Identify which cell holds the provided text, then report its (X, Y) central coordinate. 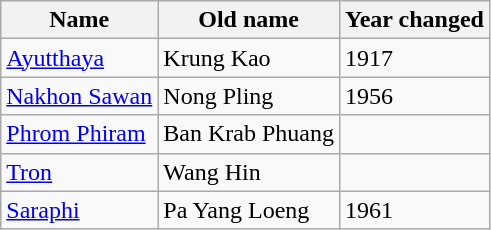
Ayutthaya (80, 58)
Name (80, 20)
Nakhon Sawan (80, 96)
Year changed (414, 20)
1956 (414, 96)
Wang Hin (249, 172)
Pa Yang Loeng (249, 210)
Ban Krab Phuang (249, 134)
Tron (80, 172)
1917 (414, 58)
Saraphi (80, 210)
Krung Kao (249, 58)
Phrom Phiram (80, 134)
Old name (249, 20)
Nong Pling (249, 96)
1961 (414, 210)
